Determine the [x, y] coordinate at the center of the cell enclosing the given text.  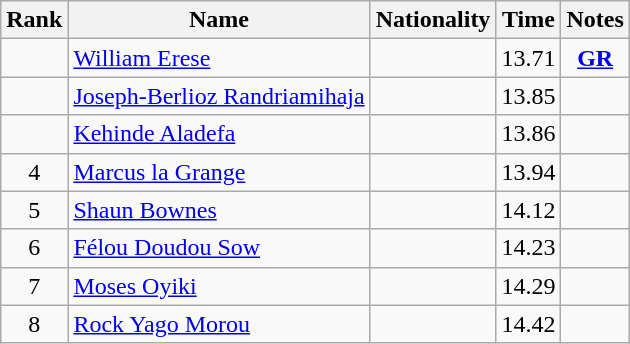
Kehinde Aladefa [219, 134]
Félou Doudou Sow [219, 248]
Nationality [433, 20]
William Erese [219, 58]
14.23 [528, 248]
6 [34, 248]
Name [219, 20]
14.29 [528, 286]
4 [34, 172]
Joseph-Berlioz Randriamihaja [219, 96]
8 [34, 324]
Moses Oyiki [219, 286]
GR [595, 58]
14.12 [528, 210]
5 [34, 210]
Notes [595, 20]
Rank [34, 20]
Rock Yago Morou [219, 324]
14.42 [528, 324]
13.86 [528, 134]
13.94 [528, 172]
13.71 [528, 58]
7 [34, 286]
13.85 [528, 96]
Shaun Bownes [219, 210]
Time [528, 20]
Marcus la Grange [219, 172]
